Capture the cell that displays the provided text and extract its [X, Y] central coordinate. 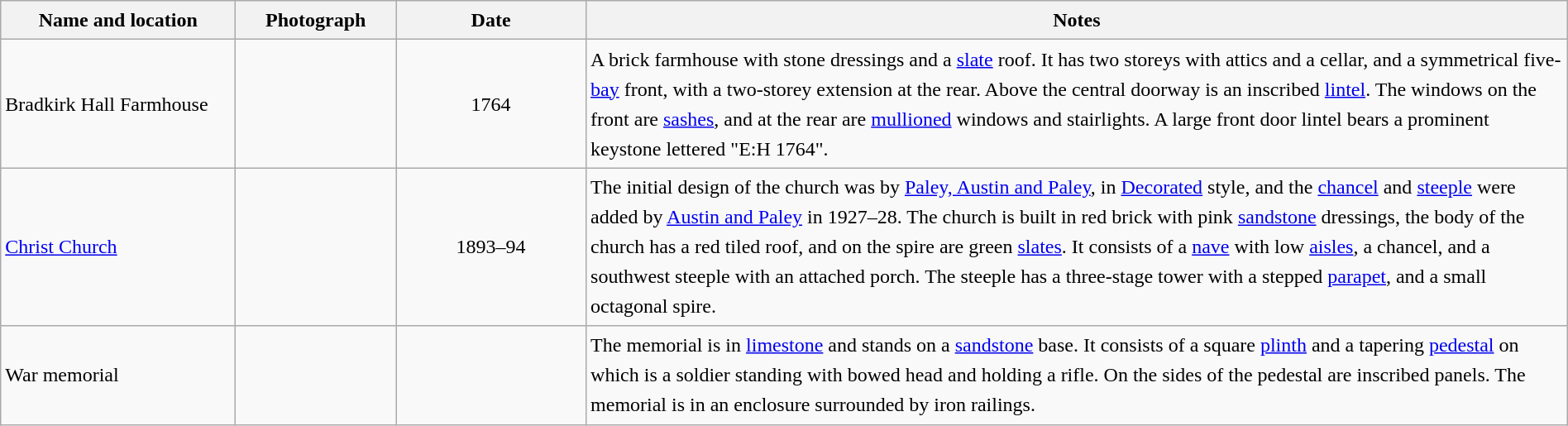
Notes [1077, 20]
Bradkirk Hall Farmhouse [118, 104]
Christ Church [118, 247]
1764 [491, 104]
Name and location [118, 20]
Date [491, 20]
1893–94 [491, 247]
Photograph [316, 20]
War memorial [118, 376]
